For the text-containing cell, return its midpoint in [X, Y] coordinate format. 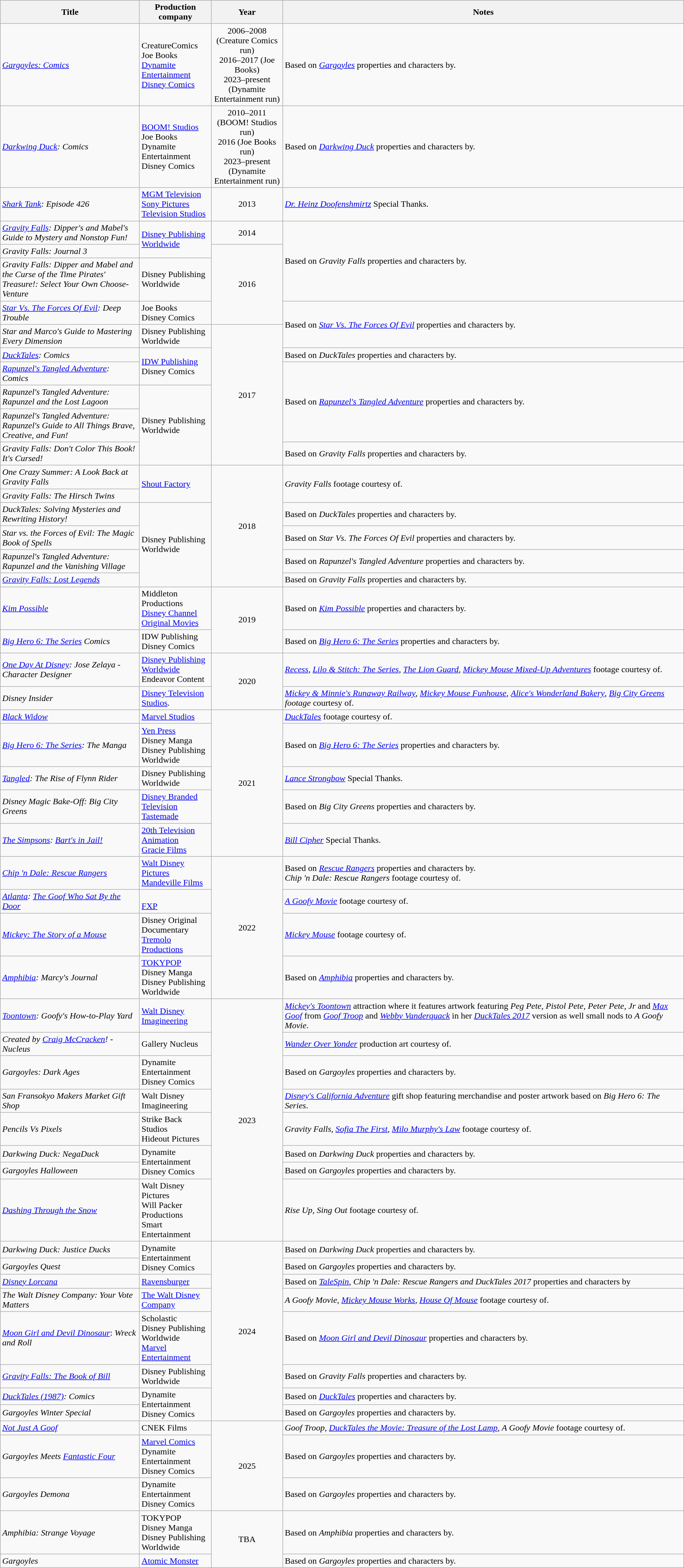
Gravity Falls: The Book of Bill [70, 1376]
Gravity Falls: Don't Color This Book! It's Cursed! [70, 454]
Tangled: The Rise of Flynn Rider [70, 778]
Middleton ProductionsDisney Channel Original Movies [175, 608]
Wander Over Yonder production art courtesy of. [483, 1044]
2018 [247, 526]
Atlanta: The Goof Who Sat By the Door [70, 901]
Yen Press Disney MangaDisney Publishing Worldwide [175, 745]
Rapunzel's Tangled Adventure: Rapunzel and the Lost Lagoon [70, 397]
Amphibia: Marcy's Journal [70, 978]
Strike Back StudiosHideout Pictures [175, 1129]
Marvel Studios [175, 717]
Title [70, 12]
Mickey & Minnie's Runaway Railway, Mickey Mouse Funhouse, Alice's Wonderland Bakery, Big City Greens footage courtesy of. [483, 698]
Bill Cipher Special Thanks. [483, 840]
Star vs. the Forces of Evil: The Magic Book of Spells [70, 538]
BOOM! StudiosJoe BooksDynamite EntertainmentDisney Comics [175, 146]
Gravity Falls, Sofia The First, Milo Murphy's Law footage courtesy of. [483, 1129]
Ravensburger [175, 1281]
Gargoyles: Comics [70, 65]
DuckTales (1987): Comics [70, 1396]
A Goofy Movie footage courtesy of. [483, 901]
DuckTales: Solving Mysteries and Rewriting History! [70, 514]
A Goofy Movie, Mickey Mouse Works, House Of Mouse footage courtesy of. [483, 1300]
Star and Marco's Guide to Mastering Every Dimension [70, 336]
Darkwing Duck: Comics [70, 146]
Disney Magic Bake-Off: Big City Greens [70, 806]
Disney Original DocumentaryTremolo Productions [175, 934]
2025 [247, 1466]
Kim Possible [70, 608]
Disney Television Studios. [175, 698]
2017 [247, 395]
Shout Factory [175, 484]
CNEK Films [175, 1428]
Big Hero 6: The Series: The Manga [70, 745]
Dashing Through the Snow [70, 1210]
Mickey Mouse footage courtesy of. [483, 934]
The Walt Disney Company: Your Vote Matters [70, 1300]
Disney Lorcana [70, 1281]
DuckTales footage courtesy of. [483, 717]
Disney Branded TelevisionTastemade [175, 806]
DuckTales: Comics [70, 355]
Amphibia: Strange Voyage [70, 1533]
Notes [483, 12]
Rise Up, Sing Out footage courtesy of. [483, 1210]
Marvel ComicsDynamite EntertainmentDisney Comics [175, 1456]
Darkwing Duck: Justice Ducks [70, 1249]
Production company [175, 12]
Gravity Falls: Journal 3 [70, 251]
Pencils Vs Pixels [70, 1129]
CreatureComicsJoe BooksDynamite EntertainmentDisney Comics [175, 65]
Star Vs. The Forces Of Evil: Deep Trouble [70, 312]
Gargoyles Demona [70, 1494]
Mickey: The Story of a Mouse [70, 934]
Gravity Falls: The Hirsch Twins [70, 496]
Atomic Monster [175, 1561]
Walt Disney PicturesMandeville Films [175, 873]
2022 [247, 928]
Gargoyles: Dark Ages [70, 1072]
2006–2008 (Creature Comics run)2016–2017 (Joe Books)2023–present (Dynamite Entertainment run) [247, 65]
The Walt Disney Company [175, 1300]
Walt Disney PicturesWill Packer ProductionsSmart Entertainment [175, 1210]
Created by Craig McCracken! - Nucleus [70, 1044]
Rapunzel's Tangled Adventure: Rapunzel and the Vanishing Village [70, 561]
2016 [247, 284]
Gargoyles [70, 1561]
Goof Troop, DuckTales the Movie: Treasure of the Lost Lamp, A Goofy Movie footage courtesy of. [483, 1428]
Chip 'n Dale: Rescue Rangers [70, 873]
Gravity Falls: Dipper and Mabel and the Curse of the Time Pirates' Treasure!: Select Your Own Choose-Venture [70, 279]
Gravity Falls: Lost Legends [70, 580]
The Simpsons: Bart's in Jail! [70, 840]
2021 [247, 783]
Toontown: Goofy's How-to-Play Yard [70, 1016]
Disney Insider [70, 698]
Shark Tank: Episode 426 [70, 204]
Gallery Nucleus [175, 1044]
Based on TaleSpin, Chip 'n Dale: Rescue Rangers and DuckTales 2017 properties and characters by [483, 1281]
Dr. Heinz Doofenshmirtz Special Thanks. [483, 204]
ScholasticDisney Publishing WorldwideMarvel Entertainment [175, 1338]
Gargoyles Quest [70, 1266]
San Fransokyo Makers Market Gift Shop [70, 1100]
Joe BooksDisney Comics [175, 312]
2014 [247, 232]
Gravity Falls footage courtesy of. [483, 484]
Based on Kim Possible properties and characters by. [483, 608]
Disney's California Adventure gift shop featuring merchandise and poster artwork based on Big Hero 6: The Series. [483, 1100]
MGM TelevisionSony Pictures Television Studios [175, 204]
2019 [247, 620]
Not Just A Goof [70, 1428]
2013 [247, 204]
One Crazy Summer: A Look Back at Gravity Falls [70, 477]
Darkwing Duck: NegaDuck [70, 1154]
Gargoyles Halloween [70, 1170]
20th Television AnimationGracie Films [175, 840]
Gravity Falls: Dipper's and Mabel's Guide to Mystery and Nonstop Fun! [70, 232]
Black Widow [70, 717]
Big Hero 6: The Series Comics [70, 641]
FXP [175, 901]
Based on Moon Girl and Devil Dinosaur properties and characters by. [483, 1338]
Rapunzel's Tangled Adventure: Comics [70, 373]
2024 [247, 1331]
2010–2011 (BOOM! Studios run)2016 (Joe Books run)2023–present (Dynamite Entertainment run) [247, 146]
Moon Girl and Devil Dinosaur: Wreck and Roll [70, 1338]
Lance Strongbow Special Thanks. [483, 778]
2020 [247, 681]
2023 [247, 1120]
One Day At Disney: Jose Zelaya - Character Designer [70, 670]
Year [247, 12]
Rapunzel's Tangled Adventure: Rapunzel's Guide to All Things Brave, Creative, and Fun! [70, 425]
Recess, Lilo & Stitch: The Series, The Lion Guard, Mickey Mouse Mixed-Up Adventures footage courtesy of. [483, 670]
Gargoyles Winter Special [70, 1413]
Gargoyles Meets Fantastic Four [70, 1456]
Disney Publishing WorldwideEndeavor Content [175, 670]
TBA [247, 1539]
Based on Rescue Rangers properties and characters by.Chip 'n Dale: Rescue Rangers footage courtesy of. [483, 873]
Based on Big City Greens properties and characters by. [483, 806]
